Capture the cell that displays the provided text and extract its [X, Y] central coordinate. 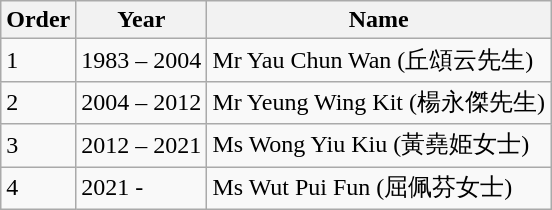
1983 – 2004 [142, 60]
Mr Yau Chun Wan (丘頌云先生) [379, 60]
Ms Wut Pui Fun (屈佩芬女士) [379, 188]
4 [38, 188]
2021 - [142, 188]
Order [38, 20]
2004 – 2012 [142, 102]
2 [38, 102]
Mr Yeung Wing Kit (楊永傑先生) [379, 102]
Ms Wong Yiu Kiu (黃堯姫女士) [379, 146]
1 [38, 60]
2012 – 2021 [142, 146]
3 [38, 146]
Year [142, 20]
Name [379, 20]
